From the cell containing the given text, extract its center point as (x, y) coordinate. 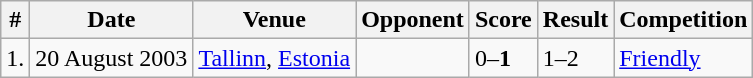
Result (575, 20)
Tallinn, Estonia (274, 58)
Date (112, 20)
20 August 2003 (112, 58)
Opponent (413, 20)
# (16, 20)
1–2 (575, 58)
Venue (274, 20)
1. (16, 58)
Competition (684, 20)
Friendly (684, 58)
Score (503, 20)
0–1 (503, 58)
